Search for the cell housing the specified text and yield its (x, y) center coordinate. 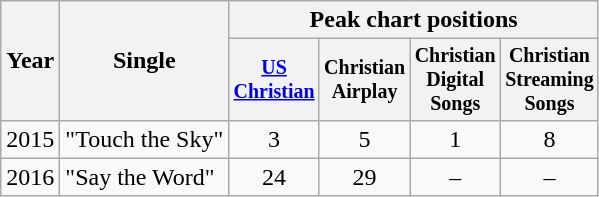
Year (30, 61)
2015 (30, 139)
"Touch the Sky" (144, 139)
5 (364, 139)
24 (274, 177)
Christian Streaming Songs (549, 80)
Christian Digital Songs (456, 80)
1 (456, 139)
2016 (30, 177)
US Christian (274, 80)
Single (144, 61)
"Say the Word" (144, 177)
8 (549, 139)
Peak chart positions (414, 20)
3 (274, 139)
Christian Airplay (364, 80)
29 (364, 177)
